Find where the given text appears and provide that cell's center as (x, y) coordinate. 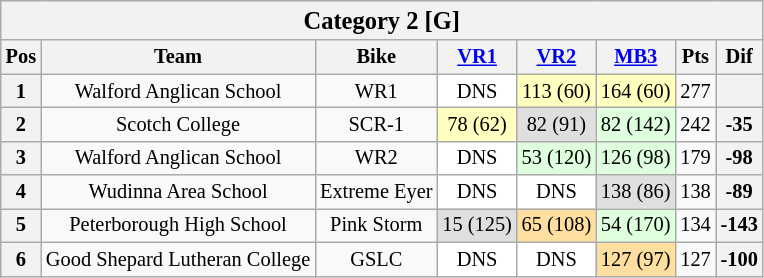
Bike (376, 57)
Good Shepard Lutheran College (178, 259)
WR1 (376, 91)
134 (695, 225)
3 (21, 158)
82 (91) (556, 124)
138 (86) (636, 192)
Pink Storm (376, 225)
277 (695, 91)
242 (695, 124)
4 (21, 192)
53 (120) (556, 158)
Extreme Eyer (376, 192)
Scotch College (178, 124)
78 (62) (476, 124)
VR1 (476, 57)
WR2 (376, 158)
138 (695, 192)
SCR-1 (376, 124)
113 (60) (556, 91)
-100 (740, 259)
-143 (740, 225)
GSLC (376, 259)
Team (178, 57)
Dif (740, 57)
65 (108) (556, 225)
Pts (695, 57)
179 (695, 158)
5 (21, 225)
-89 (740, 192)
Wudinna Area School (178, 192)
15 (125) (476, 225)
6 (21, 259)
MB3 (636, 57)
Pos (21, 57)
54 (170) (636, 225)
164 (60) (636, 91)
1 (21, 91)
-98 (740, 158)
127 (97) (636, 259)
Category 2 [G] (382, 20)
Peterborough High School (178, 225)
-35 (740, 124)
127 (695, 259)
2 (21, 124)
126 (98) (636, 158)
VR2 (556, 57)
82 (142) (636, 124)
